Scan for the cell matching the given text and deliver its [x, y] coordinate at center. 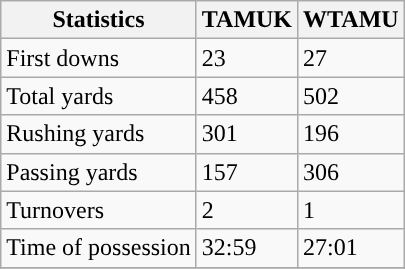
First downs [99, 58]
2 [246, 210]
301 [246, 134]
1 [352, 210]
157 [246, 172]
458 [246, 96]
502 [352, 96]
32:59 [246, 248]
306 [352, 172]
TAMUK [246, 20]
Total yards [99, 96]
196 [352, 134]
Rushing yards [99, 134]
27 [352, 58]
WTAMU [352, 20]
27:01 [352, 248]
Passing yards [99, 172]
23 [246, 58]
Time of possession [99, 248]
Statistics [99, 20]
Turnovers [99, 210]
